Pinpoint the cell where the given text exists, returning its (X, Y) midpoint coordinate. 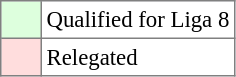
Qualified for Liga 8 (138, 20)
Relegated (138, 57)
